Extract the [x, y] coordinate from the center of the cell holding the provided text.  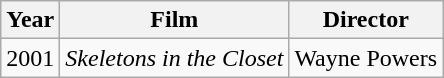
Wayne Powers [366, 58]
2001 [30, 58]
Director [366, 20]
Film [174, 20]
Skeletons in the Closet [174, 58]
Year [30, 20]
